Return the [x, y] coordinate for the center point of the cell that contains the specified text.  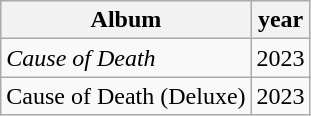
Album [126, 20]
Cause of Death [126, 58]
Cause of Death (Deluxe) [126, 96]
year [280, 20]
